Provide the (x, y) coordinate of the cell's center where the given text is located.  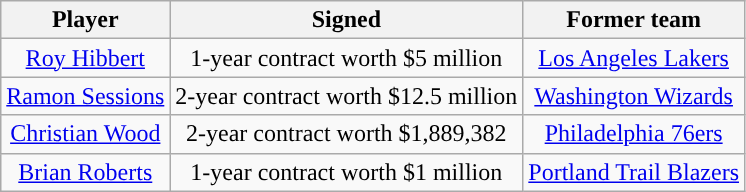
Washington Wizards (634, 96)
Los Angeles Lakers (634, 58)
Philadelphia 76ers (634, 134)
Player (86, 20)
2-year contract worth $1,889,382 (346, 134)
Roy Hibbert (86, 58)
2-year contract worth $12.5 million (346, 96)
Former team (634, 20)
Brian Roberts (86, 172)
Ramon Sessions (86, 96)
Portland Trail Blazers (634, 172)
Signed (346, 20)
1-year contract worth $5 million (346, 58)
Christian Wood (86, 134)
1-year contract worth $1 million (346, 172)
